Determine the (x, y) coordinate at the center of the cell enclosing the given text.  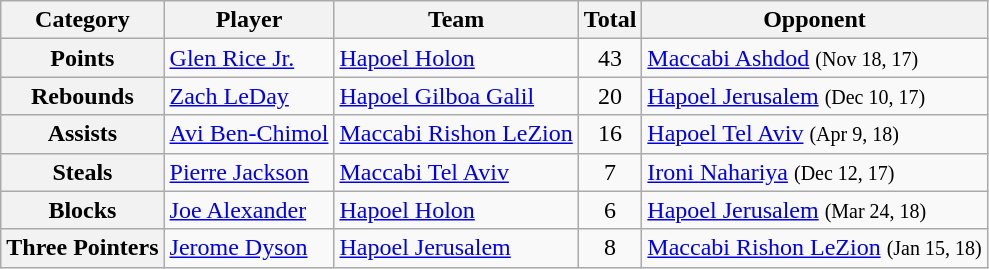
Jerome Dyson (249, 248)
7 (610, 172)
43 (610, 58)
Assists (82, 134)
8 (610, 248)
Rebounds (82, 96)
Hapoel Jerusalem (Dec 10, 17) (814, 96)
Maccabi Rishon LeZion (Jan 15, 18) (814, 248)
6 (610, 210)
Maccabi Rishon LeZion (456, 134)
Hapoel Gilboa Galil (456, 96)
Three Pointers (82, 248)
Glen Rice Jr. (249, 58)
Maccabi Tel Aviv (456, 172)
Total (610, 20)
Ironi Nahariya (Dec 12, 17) (814, 172)
20 (610, 96)
Hapoel Jerusalem (456, 248)
16 (610, 134)
Maccabi Ashdod (Nov 18, 17) (814, 58)
Hapoel Tel Aviv (Apr 9, 18) (814, 134)
Blocks (82, 210)
Avi Ben-Chimol (249, 134)
Steals (82, 172)
Opponent (814, 20)
Zach LeDay (249, 96)
Player (249, 20)
Category (82, 20)
Team (456, 20)
Hapoel Jerusalem (Mar 24, 18) (814, 210)
Joe Alexander (249, 210)
Points (82, 58)
Pierre Jackson (249, 172)
